Extract the [x, y] coordinate from the center of the cell holding the provided text.  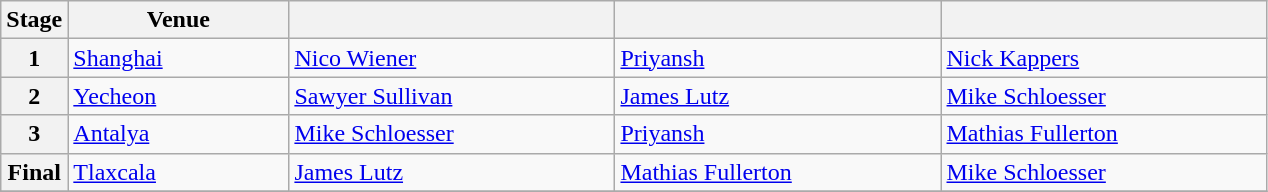
Final [34, 172]
Shanghai [178, 58]
Yecheon [178, 96]
Antalya [178, 134]
Sawyer Sullivan [452, 96]
1 [34, 58]
3 [34, 134]
Venue [178, 20]
Nico Wiener [452, 58]
Tlaxcala [178, 172]
2 [34, 96]
Nick Kappers [1104, 58]
Stage [34, 20]
